Extract the (X, Y) coordinate from the center of the cell holding the provided text.  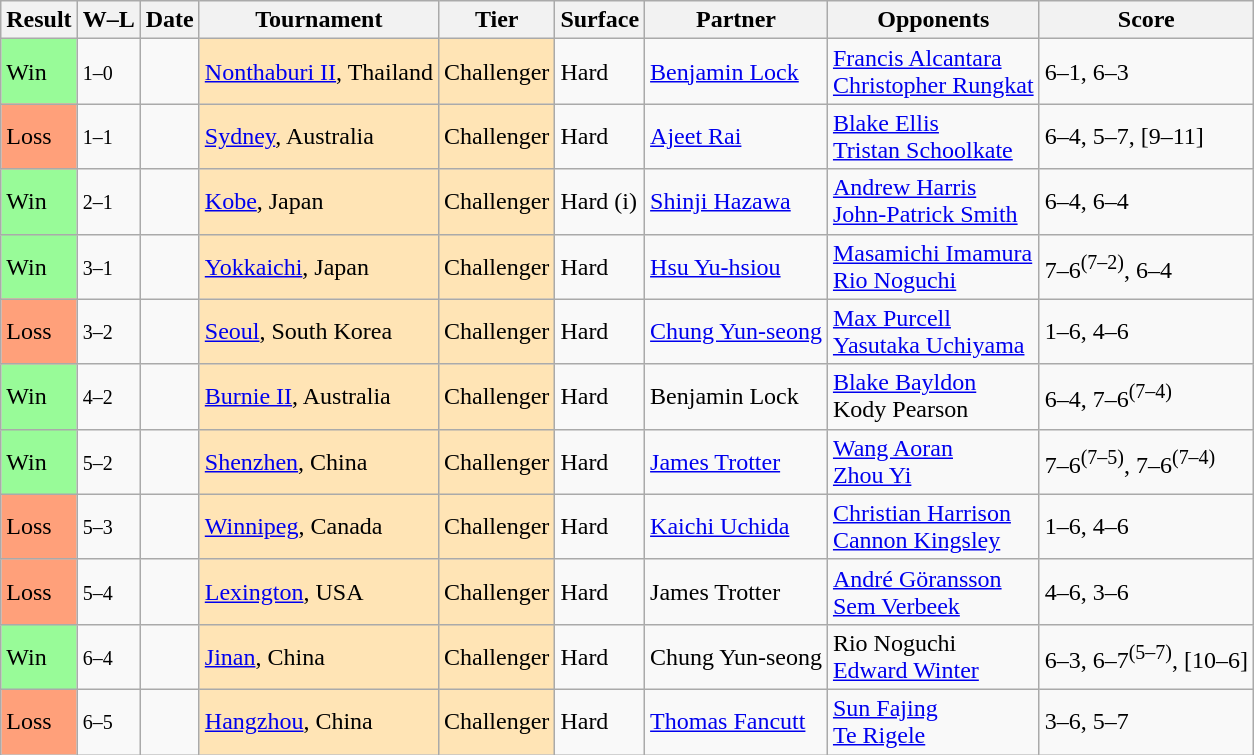
3–6, 5–7 (1146, 722)
Winnipeg, Canada (318, 526)
Lexington, USA (318, 592)
1–1 (108, 136)
Tier (496, 20)
Blake Ellis Tristan Schoolkate (933, 136)
6–3, 6–7(5–7), [10–6] (1146, 656)
Sun Fajing Te Rigele (933, 722)
Masamichi Imamura Rio Noguchi (933, 266)
Christian Harrison Cannon Kingsley (933, 526)
5–2 (108, 462)
7–6(7–2), 6–4 (1146, 266)
Burnie II, Australia (318, 396)
6–5 (108, 722)
6–1, 6–3 (1146, 72)
6–4, 5–7, [9–11] (1146, 136)
Andrew Harris John-Patrick Smith (933, 202)
Ajeet Rai (736, 136)
6–4, 7–6(7–4) (1146, 396)
W–L (108, 20)
Hangzhou, China (318, 722)
Wang Aoran Zhou Yi (933, 462)
Score (1146, 20)
Seoul, South Korea (318, 332)
Tournament (318, 20)
3–1 (108, 266)
Sydney, Australia (318, 136)
Blake Bayldon Kody Pearson (933, 396)
3–2 (108, 332)
Rio Noguchi Edward Winter (933, 656)
Nonthaburi II, Thailand (318, 72)
5–3 (108, 526)
Result (39, 20)
Opponents (933, 20)
Kobe, Japan (318, 202)
Kaichi Uchida (736, 526)
Shenzhen, China (318, 462)
5–4 (108, 592)
Yokkaichi, Japan (318, 266)
2–1 (108, 202)
7–6(7–5), 7–6(7–4) (1146, 462)
6–4, 6–4 (1146, 202)
Francis Alcantara Christopher Rungkat (933, 72)
André Göransson Sem Verbeek (933, 592)
Date (170, 20)
Thomas Fancutt (736, 722)
4–6, 3–6 (1146, 592)
Partner (736, 20)
4–2 (108, 396)
Max Purcell Yasutaka Uchiyama (933, 332)
Jinan, China (318, 656)
1–0 (108, 72)
Hard (i) (600, 202)
6–4 (108, 656)
Hsu Yu-hsiou (736, 266)
Surface (600, 20)
Shinji Hazawa (736, 202)
